Find where the given text appears and provide that cell's center as (X, Y) coordinate. 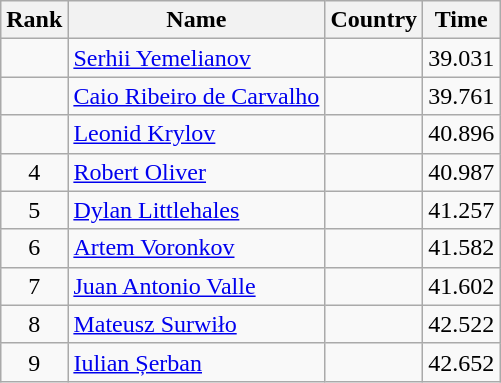
5 (34, 210)
Iulian Șerban (196, 362)
Country (374, 20)
Rank (34, 20)
41.602 (462, 286)
Robert Oliver (196, 172)
7 (34, 286)
42.522 (462, 324)
41.582 (462, 248)
4 (34, 172)
Artem Voronkov (196, 248)
Time (462, 20)
39.761 (462, 96)
40.896 (462, 134)
Leonid Krylov (196, 134)
42.652 (462, 362)
39.031 (462, 58)
Name (196, 20)
Caio Ribeiro de Carvalho (196, 96)
Mateusz Surwiło (196, 324)
Juan Antonio Valle (196, 286)
Dylan Littlehales (196, 210)
40.987 (462, 172)
Serhii Yemelianov (196, 58)
8 (34, 324)
41.257 (462, 210)
6 (34, 248)
9 (34, 362)
